Find where the given text appears and provide that cell's center as [x, y] coordinate. 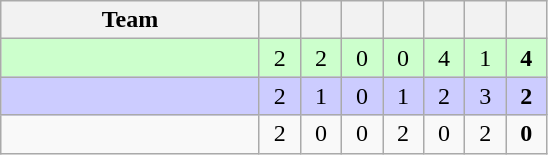
3 [486, 96]
Team [130, 20]
